Detect which cell encompasses the target text, then output its (X, Y) center coordinate. 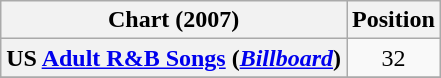
Position (394, 20)
US Adult R&B Songs (Billboard) (174, 58)
Chart (2007) (174, 20)
32 (394, 58)
